Capture the cell that displays the provided text and extract its [X, Y] central coordinate. 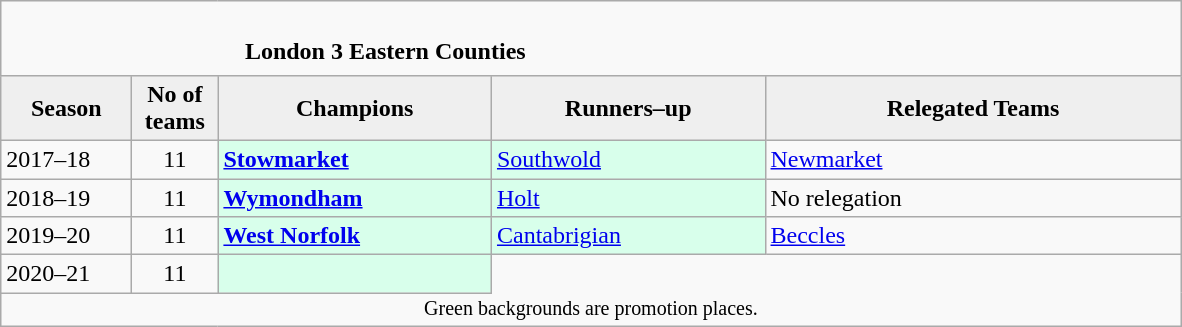
No of teams [175, 108]
Runners–up [628, 108]
Champions [355, 108]
Wymondham [355, 197]
Green backgrounds are promotion places. [591, 310]
No relegation [973, 197]
Stowmarket [355, 159]
Newmarket [973, 159]
Season [66, 108]
Holt [628, 197]
Cantabrigian [628, 236]
2018–19 [66, 197]
Beccles [973, 236]
West Norfolk [355, 236]
Southwold [628, 159]
2020–21 [66, 274]
Relegated Teams [973, 108]
2017–18 [66, 159]
2019–20 [66, 236]
